Detect which cell encompasses the target text, then output its [X, Y] center coordinate. 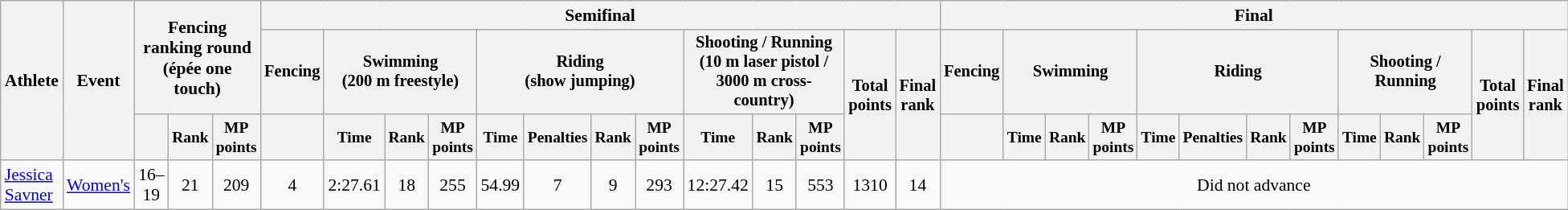
15 [774, 185]
1310 [869, 185]
Shooting / Running(10 m laser pistol / 3000 m cross-country) [765, 72]
Semifinal [600, 15]
16–19 [151, 185]
Women's [98, 185]
Final [1254, 15]
Swimming(200 m freestyle) [400, 72]
4 [292, 185]
Fencing ranking round(épée one touch) [198, 58]
Shooting / Running [1406, 72]
255 [453, 185]
7 [557, 185]
Athlete [32, 80]
Event [98, 80]
Did not advance [1254, 185]
21 [191, 185]
2:27.61 [353, 185]
553 [820, 185]
54.99 [501, 185]
293 [659, 185]
12:27.42 [718, 185]
209 [236, 185]
14 [917, 185]
Swimming [1070, 72]
18 [406, 185]
9 [614, 185]
Jessica Savner [32, 185]
Riding(show jumping) [580, 72]
Riding [1238, 72]
